Output the [X, Y] coordinate of the center of the cell containing the given text.  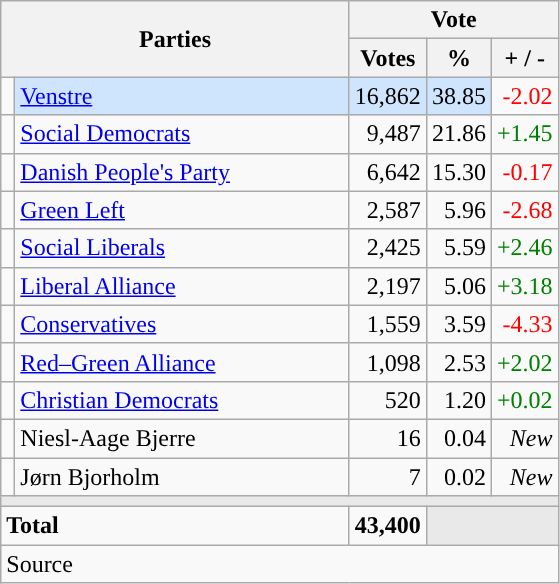
Source [280, 564]
38.85 [458, 96]
+0.02 [524, 400]
-4.33 [524, 324]
Liberal Alliance [182, 286]
Social Liberals [182, 248]
+2.02 [524, 362]
43,400 [388, 526]
5.96 [458, 210]
5.06 [458, 286]
Jørn Bjorholm [182, 477]
2.53 [458, 362]
1,098 [388, 362]
Venstre [182, 96]
Total [176, 526]
Conservatives [182, 324]
16,862 [388, 96]
-2.68 [524, 210]
16 [388, 438]
0.04 [458, 438]
Parties [176, 39]
5.59 [458, 248]
21.86 [458, 134]
+ / - [524, 58]
520 [388, 400]
Green Left [182, 210]
2,425 [388, 248]
Danish People's Party [182, 172]
Niesl-Aage Bjerre [182, 438]
-2.02 [524, 96]
Vote [454, 20]
1,559 [388, 324]
+2.46 [524, 248]
6,642 [388, 172]
Votes [388, 58]
0.02 [458, 477]
9,487 [388, 134]
Christian Democrats [182, 400]
1.20 [458, 400]
15.30 [458, 172]
2,587 [388, 210]
7 [388, 477]
Social Democrats [182, 134]
-0.17 [524, 172]
2,197 [388, 286]
Red–Green Alliance [182, 362]
+3.18 [524, 286]
% [458, 58]
+1.45 [524, 134]
3.59 [458, 324]
